Return (x, y) of the center of cell containing provided text 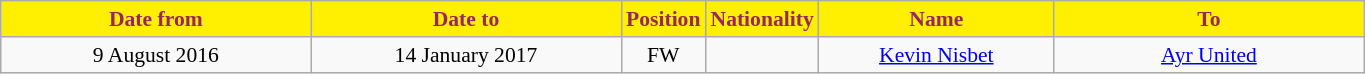
9 August 2016 (156, 55)
14 January 2017 (466, 55)
Position (663, 19)
FW (663, 55)
Ayr United (1209, 55)
Nationality (762, 19)
Kevin Nisbet (936, 55)
Date to (466, 19)
Date from (156, 19)
To (1209, 19)
Name (936, 19)
